Return (x, y) of the center of cell containing provided text 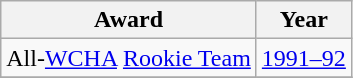
All-WCHA Rookie Team (129, 58)
Award (129, 20)
1991–92 (304, 58)
Year (304, 20)
